Provide the [x, y] coordinate of the cell's center where the given text is located.  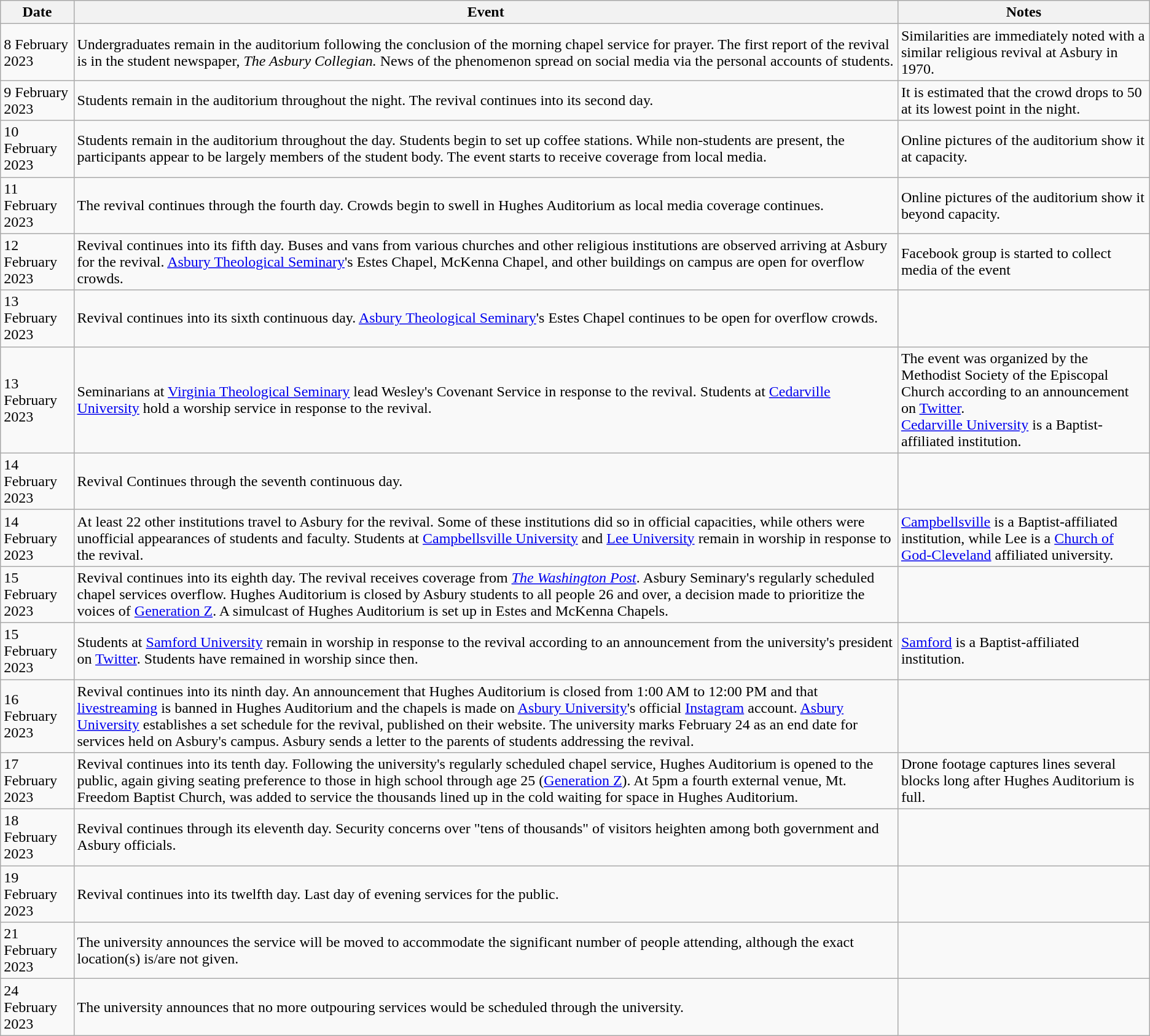
Campbellsville is a Baptist-affiliated institution, while Lee is a Church of God-Cleveland affiliated university. [1023, 538]
The revival continues through the fourth day. Crowds begin to swell in Hughes Auditorium as local media coverage continues. [485, 205]
Samford is a Baptist-affiliated institution. [1023, 651]
16 February 2023 [37, 716]
8 February 2023 [37, 52]
12 February 2023 [37, 262]
Event [485, 12]
17 February 2023 [37, 781]
Online pictures of the auditorium show it beyond capacity. [1023, 205]
Revival continues into its twelfth day. Last day of evening services for the public. [485, 894]
11 February 2023 [37, 205]
Revival Continues through the seventh continuous day. [485, 481]
Date [37, 12]
Revival continues into its sixth continuous day. Asbury Theological Seminary's Estes Chapel continues to be open for overflow crowds. [485, 318]
9 February 2023 [37, 101]
The university announces that no more outpouring services would be scheduled through the university. [485, 1007]
Online pictures of the auditorium show it at capacity. [1023, 149]
Facebook group is started to collect media of the event [1023, 262]
Drone footage captures lines several blocks long after Hughes Auditorium is full. [1023, 781]
Notes [1023, 12]
19 February 2023 [37, 894]
Students remain in the auditorium throughout the night. The revival continues into its second day. [485, 101]
It is estimated that the crowd drops to 50 at its lowest point in the night. [1023, 101]
21 February 2023 [37, 951]
10 February 2023 [37, 149]
24 February 2023 [37, 1007]
Similarities are immediately noted with a similar religious revival at Asbury in 1970. [1023, 52]
18 February 2023 [37, 838]
